Capture the cell that displays the provided text and extract its [x, y] central coordinate. 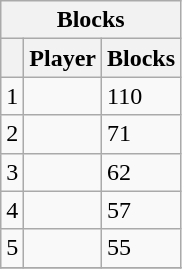
110 [142, 96]
2 [12, 134]
Player [63, 58]
4 [12, 210]
5 [12, 248]
1 [12, 96]
62 [142, 172]
3 [12, 172]
57 [142, 210]
55 [142, 248]
71 [142, 134]
